Capture the cell that displays the provided text and extract its (x, y) central coordinate. 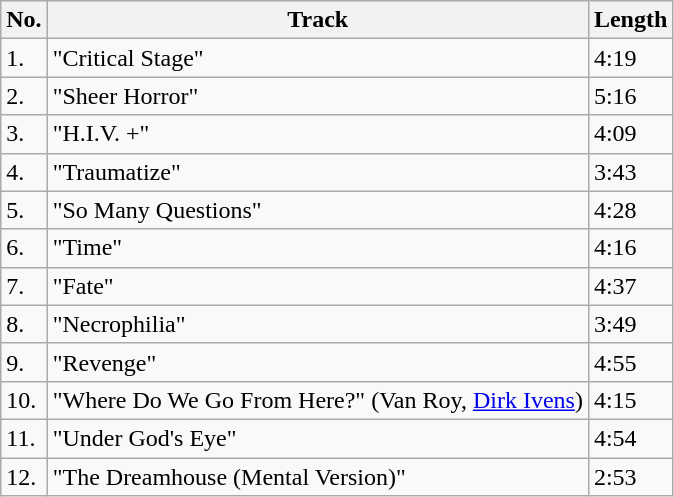
9. (24, 362)
"Revenge" (318, 362)
"So Many Questions" (318, 210)
No. (24, 20)
4:16 (630, 248)
4:09 (630, 134)
"Necrophilia" (318, 324)
5. (24, 210)
4. (24, 172)
5:16 (630, 96)
11. (24, 438)
"Fate" (318, 286)
"Time" (318, 248)
"Under God's Eye" (318, 438)
Track (318, 20)
Length (630, 20)
4:37 (630, 286)
3:49 (630, 324)
"Critical Stage" (318, 58)
4:15 (630, 400)
1. (24, 58)
3:43 (630, 172)
8. (24, 324)
3. (24, 134)
4:19 (630, 58)
"Traumatize" (318, 172)
4:28 (630, 210)
4:55 (630, 362)
12. (24, 477)
4:54 (630, 438)
"The Dreamhouse (Mental Version)" (318, 477)
2:53 (630, 477)
"H.I.V. +" (318, 134)
10. (24, 400)
6. (24, 248)
"Sheer Horror" (318, 96)
7. (24, 286)
2. (24, 96)
"Where Do We Go From Here?" (Van Roy, Dirk Ivens) (318, 400)
